Locate the cell with the specified text and output its (X, Y) center coordinate. 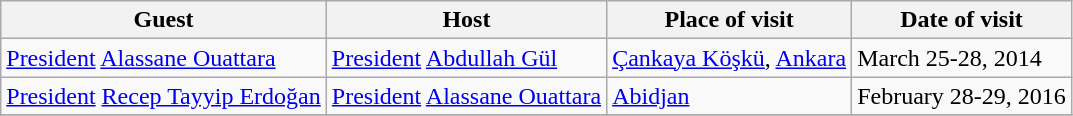
February 28-29, 2016 (962, 96)
Date of visit (962, 20)
Host (466, 20)
Çankaya Köşkü, Ankara (730, 58)
President Recep Tayyip Erdoğan (164, 96)
March 25-28, 2014 (962, 58)
Abidjan (730, 96)
Place of visit (730, 20)
Guest (164, 20)
President Abdullah Gül (466, 58)
